From the cell containing the given text, extract its center point as (X, Y) coordinate. 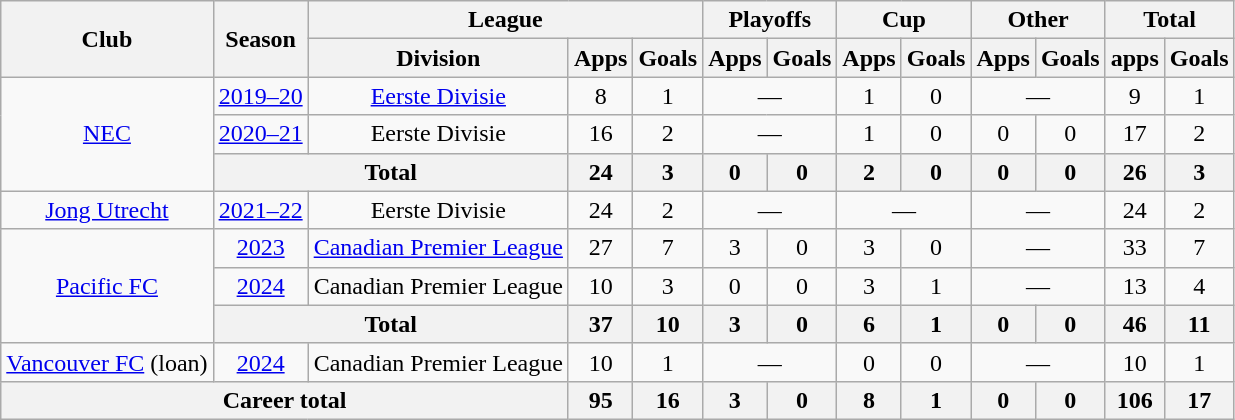
106 (1134, 400)
27 (600, 248)
95 (600, 400)
Division (438, 58)
Season (260, 39)
26 (1134, 172)
4 (1199, 286)
6 (869, 324)
Pacific FC (107, 286)
46 (1134, 324)
apps (1134, 58)
Other (1038, 20)
Playoffs (770, 20)
33 (1134, 248)
2020–21 (260, 134)
Cup (904, 20)
37 (600, 324)
Jong Utrecht (107, 210)
2021–22 (260, 210)
2023 (260, 248)
13 (1134, 286)
11 (1199, 324)
2019–20 (260, 96)
9 (1134, 96)
Career total (285, 400)
NEC (107, 134)
Club (107, 39)
Vancouver FC (loan) (107, 362)
League (505, 20)
